From the cell containing the given text, extract its center point as [X, Y] coordinate. 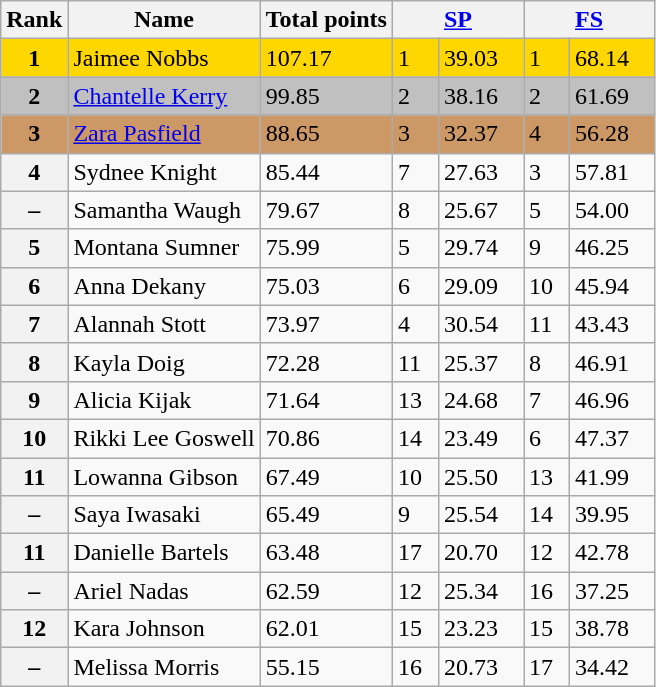
45.94 [612, 286]
71.64 [326, 400]
42.78 [612, 553]
57.81 [612, 172]
54.00 [612, 210]
Jaimee Nobbs [164, 58]
27.63 [480, 172]
47.37 [612, 438]
63.48 [326, 553]
Lowanna Gibson [164, 477]
55.15 [326, 667]
29.09 [480, 286]
39.95 [612, 515]
Danielle Bartels [164, 553]
68.14 [612, 58]
Melissa Morris [164, 667]
Montana Sumner [164, 248]
37.25 [612, 591]
43.43 [612, 324]
75.99 [326, 248]
25.34 [480, 591]
Name [164, 20]
65.49 [326, 515]
Rank [34, 20]
SP [458, 20]
Alannah Stott [164, 324]
Samantha Waugh [164, 210]
20.73 [480, 667]
85.44 [326, 172]
75.03 [326, 286]
72.28 [326, 362]
23.23 [480, 629]
67.49 [326, 477]
Anna Dekany [164, 286]
39.03 [480, 58]
61.69 [612, 96]
56.28 [612, 134]
24.68 [480, 400]
70.86 [326, 438]
Chantelle Kerry [164, 96]
88.65 [326, 134]
99.85 [326, 96]
Kayla Doig [164, 362]
25.67 [480, 210]
25.37 [480, 362]
FS [590, 20]
62.59 [326, 591]
34.42 [612, 667]
79.67 [326, 210]
Rikki Lee Goswell [164, 438]
Saya Iwasaki [164, 515]
30.54 [480, 324]
Alicia Kijak [164, 400]
25.50 [480, 477]
46.91 [612, 362]
Zara Pasfield [164, 134]
38.16 [480, 96]
46.96 [612, 400]
107.17 [326, 58]
41.99 [612, 477]
Sydnee Knight [164, 172]
62.01 [326, 629]
20.70 [480, 553]
32.37 [480, 134]
23.49 [480, 438]
Total points [326, 20]
73.97 [326, 324]
Ariel Nadas [164, 591]
38.78 [612, 629]
46.25 [612, 248]
Kara Johnson [164, 629]
29.74 [480, 248]
25.54 [480, 515]
